Determine the (X, Y) coordinate at the center of the cell enclosing the given text.  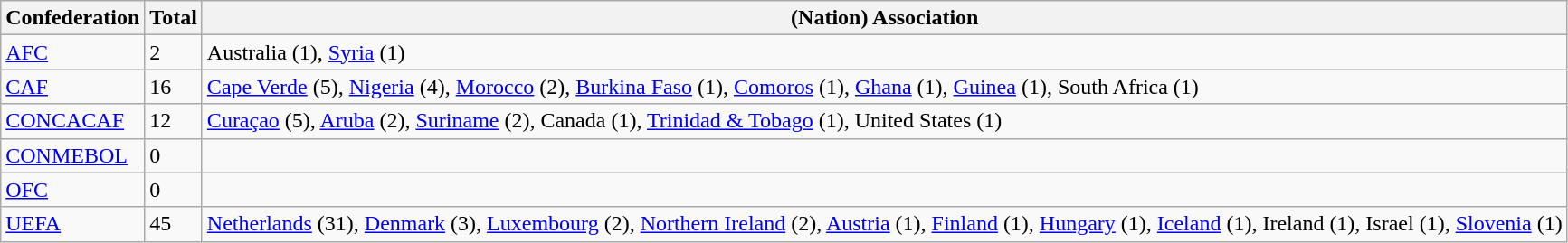
AFC (72, 52)
OFC (72, 190)
Australia (1), Syria (1) (885, 52)
16 (174, 87)
UEFA (72, 224)
Curaçao (5), Aruba (2), Suriname (2), Canada (1), Trinidad & Tobago (1), United States (1) (885, 121)
45 (174, 224)
Confederation (72, 18)
12 (174, 121)
2 (174, 52)
CONCACAF (72, 121)
Total (174, 18)
(Nation) Association (885, 18)
CONMEBOL (72, 155)
CAF (72, 87)
Cape Verde (5), Nigeria (4), Morocco (2), Burkina Faso (1), Comoros (1), Ghana (1), Guinea (1), South Africa (1) (885, 87)
